Scan for the cell matching the given text and deliver its [x, y] coordinate at center. 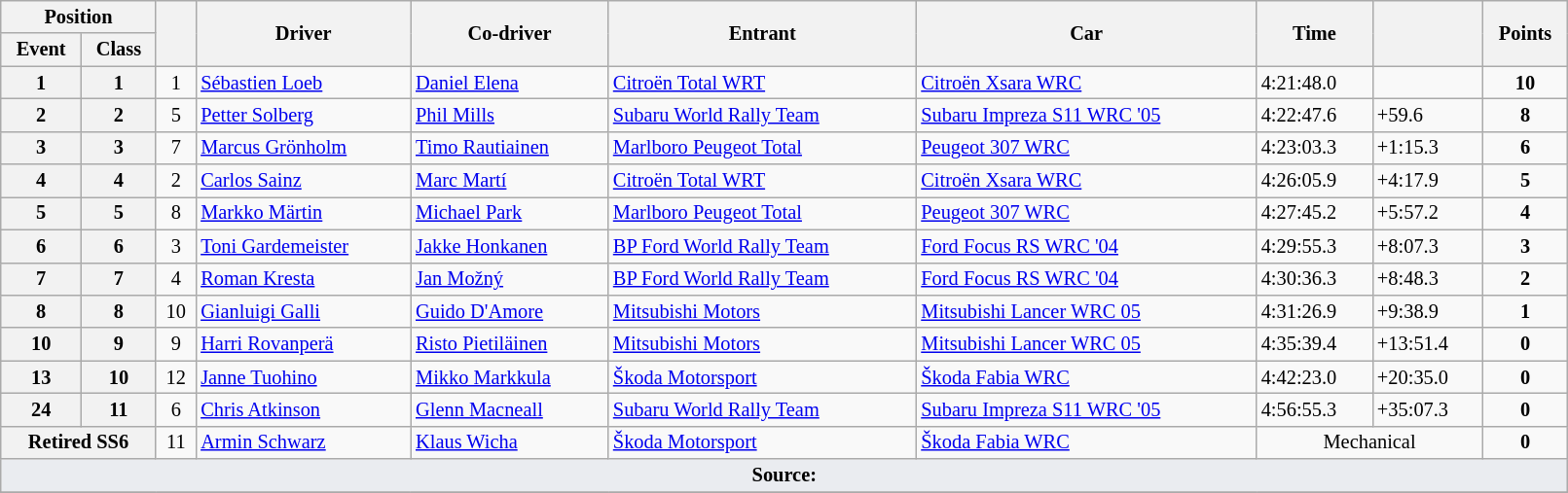
4:42:23.0 [1314, 377]
Marc Martí [510, 181]
Roman Kresta [304, 279]
Glenn Macneall [510, 409]
Carlos Sainz [304, 181]
Gianluigi Galli [304, 311]
4:23:03.3 [1314, 148]
Position [79, 17]
+20:35.0 [1427, 377]
Points [1525, 33]
Source: [784, 475]
Klaus Wicha [510, 442]
Jan Možný [510, 279]
Entrant [762, 33]
+8:07.3 [1427, 246]
12 [175, 377]
+5:57.2 [1427, 213]
Janne Tuohino [304, 377]
+4:17.9 [1427, 181]
+35:07.3 [1427, 409]
Sébastien Loeb [304, 83]
Chris Atkinson [304, 409]
+1:15.3 [1427, 148]
Class [119, 50]
4:22:47.6 [1314, 115]
Toni Gardemeister [304, 246]
Harri Rovanperä [304, 344]
Driver [304, 33]
Phil Mills [510, 115]
4:31:26.9 [1314, 311]
+9:38.9 [1427, 311]
Car [1086, 33]
Risto Pietiläinen [510, 344]
4:27:45.2 [1314, 213]
4:35:39.4 [1314, 344]
Time [1314, 33]
Jakke Honkanen [510, 246]
Co-driver [510, 33]
+13:51.4 [1427, 344]
Mechanical [1369, 442]
Marcus Grönholm [304, 148]
4:56:55.3 [1314, 409]
24 [41, 409]
+59.6 [1427, 115]
+8:48.3 [1427, 279]
Michael Park [510, 213]
Retired SS6 [79, 442]
Timo Rautiainen [510, 148]
Event [41, 50]
Petter Solberg [304, 115]
13 [41, 377]
4:26:05.9 [1314, 181]
Markko Märtin [304, 213]
4:21:48.0 [1314, 83]
4:29:55.3 [1314, 246]
4:30:36.3 [1314, 279]
Daniel Elena [510, 83]
Armin Schwarz [304, 442]
Guido D'Amore [510, 311]
Mikko Markkula [510, 377]
